Scan for the cell matching the given text and deliver its (x, y) coordinate at center. 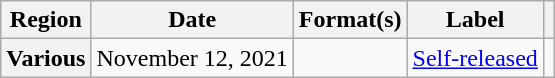
Self-released (475, 58)
Date (192, 20)
Label (475, 20)
Various (46, 58)
November 12, 2021 (192, 58)
Region (46, 20)
Format(s) (350, 20)
